Scan for the cell matching the given text and deliver its (X, Y) coordinate at center. 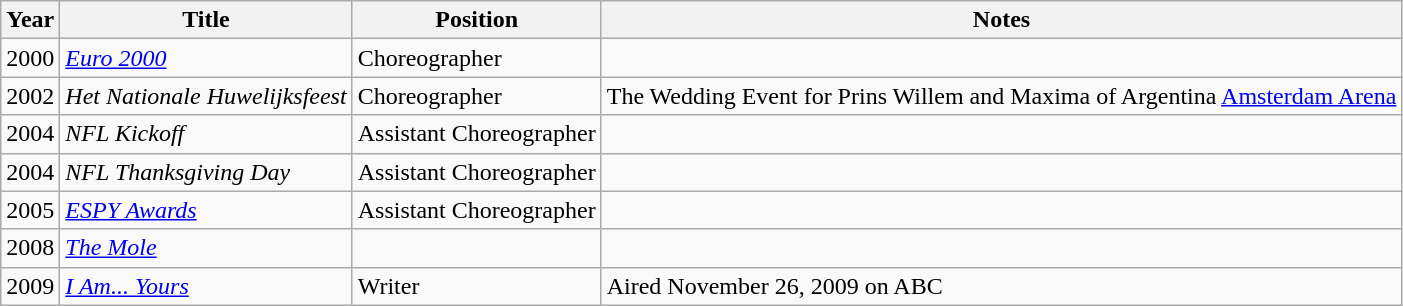
2002 (30, 96)
Position (476, 20)
The Wedding Event for Prins Willem and Maxima of Argentina Amsterdam Arena (1002, 96)
Year (30, 20)
NFL Kickoff (206, 134)
2000 (30, 58)
The Mole (206, 248)
Title (206, 20)
I Am... Yours (206, 286)
Notes (1002, 20)
2008 (30, 248)
Euro 2000 (206, 58)
NFL Thanksgiving Day (206, 172)
Writer (476, 286)
Aired November 26, 2009 on ABC (1002, 286)
ESPY Awards (206, 210)
Het Nationale Huwelijksfeest (206, 96)
2005 (30, 210)
2009 (30, 286)
